Return the [x, y] coordinate for the center point of the cell that contains the specified text.  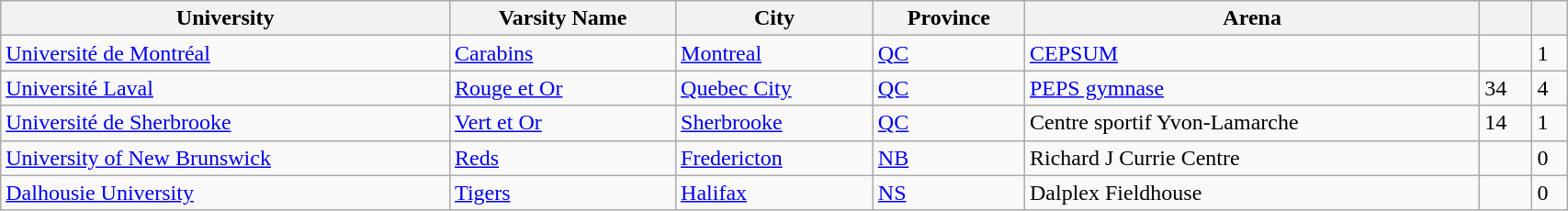
Université de Sherbrooke [226, 123]
Fredericton [775, 158]
CEPSUM [1251, 53]
4 [1550, 88]
Sherbrooke [775, 123]
Montreal [775, 53]
Richard J Currie Centre [1251, 158]
NB [948, 158]
Halifax [775, 193]
Tigers [563, 193]
Province [948, 18]
Université de Montréal [226, 53]
Varsity Name [563, 18]
Université Laval [226, 88]
34 [1506, 88]
University of New Brunswick [226, 158]
Rouge et Or [563, 88]
Carabins [563, 53]
Reds [563, 158]
City [775, 18]
14 [1506, 123]
Arena [1251, 18]
Dalhousie University [226, 193]
NS [948, 193]
Centre sportif Yvon-Lamarche [1251, 123]
Quebec City [775, 88]
Dalplex Fieldhouse [1251, 193]
Vert et Or [563, 123]
University [226, 18]
PEPS gymnase [1251, 88]
